Output the [x, y] coordinate of the center of the cell containing the given text.  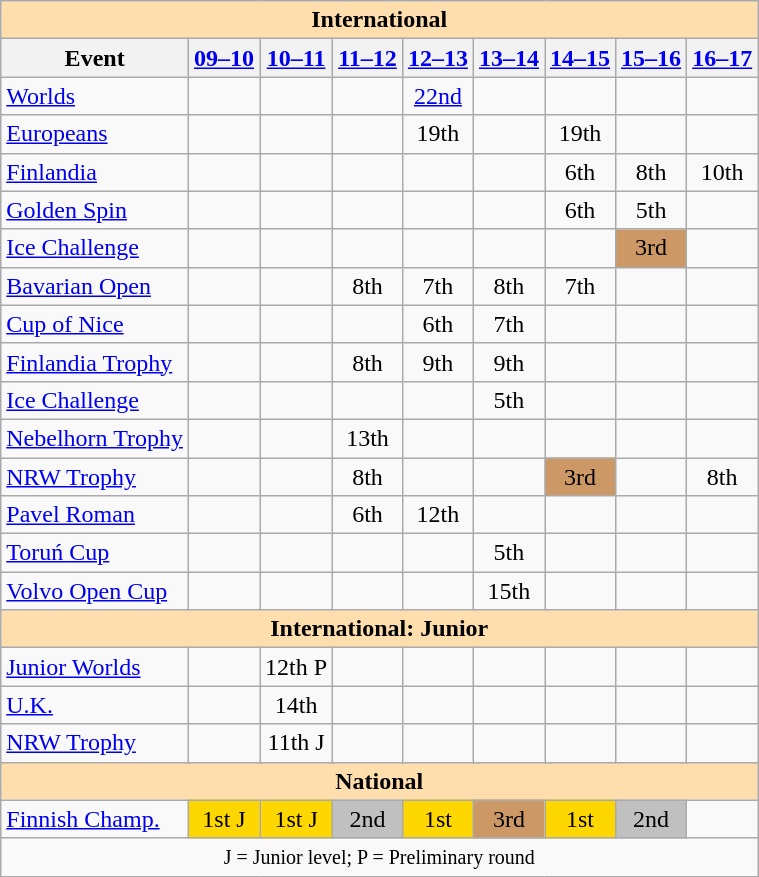
Event [95, 58]
13th [368, 438]
14–15 [580, 58]
International [380, 20]
10th [722, 172]
15–16 [652, 58]
16–17 [722, 58]
International: Junior [380, 629]
14th [296, 705]
Toruń Cup [95, 553]
Cup of Nice [95, 324]
Pavel Roman [95, 515]
Finlandia [95, 172]
11–12 [368, 58]
Finnish Champ. [95, 819]
10–11 [296, 58]
Nebelhorn Trophy [95, 438]
Worlds [95, 96]
Finlandia Trophy [95, 362]
Europeans [95, 134]
22nd [438, 96]
Bavarian Open [95, 286]
Junior Worlds [95, 667]
15th [508, 591]
12–13 [438, 58]
Golden Spin [95, 210]
13–14 [508, 58]
U.K. [95, 705]
12th P [296, 667]
Volvo Open Cup [95, 591]
09–10 [224, 58]
J = Junior level; P = Preliminary round [380, 857]
12th [438, 515]
National [380, 781]
11th J [296, 743]
